Determine the [X, Y] coordinate at the center of the cell enclosing the given text.  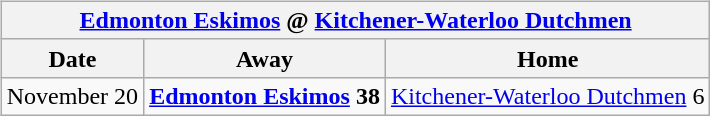
Date [72, 58]
November 20 [72, 96]
Edmonton Eskimos 38 [265, 96]
Away [265, 58]
Edmonton Eskimos @ Kitchener-Waterloo Dutchmen [356, 20]
Kitchener-Waterloo Dutchmen 6 [548, 96]
Home [548, 58]
